Locate the cell with the specified text and output its [x, y] center coordinate. 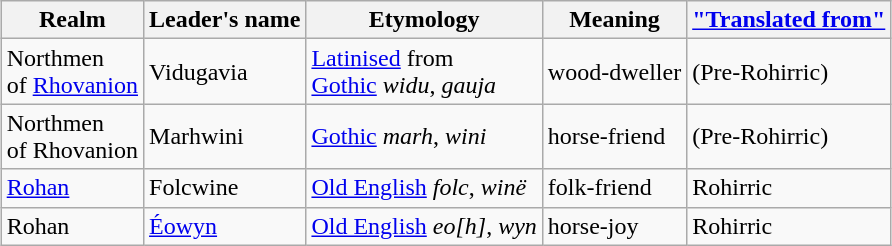
horse-friend [614, 136]
Etymology [424, 20]
Old English folc, winë [424, 188]
horse-joy [614, 226]
Éowyn [225, 226]
Old English eo[h], wyn [424, 226]
Realm [72, 20]
Gothic marh, wini [424, 136]
Latinised fromGothic widu, gauja [424, 72]
Vidugavia [225, 72]
Meaning [614, 20]
folk-friend [614, 188]
Folcwine [225, 188]
Marhwini [225, 136]
wood-dweller [614, 72]
"Translated from" [789, 20]
Leader's name [225, 20]
